From the cell containing the given text, extract its center point as [X, Y] coordinate. 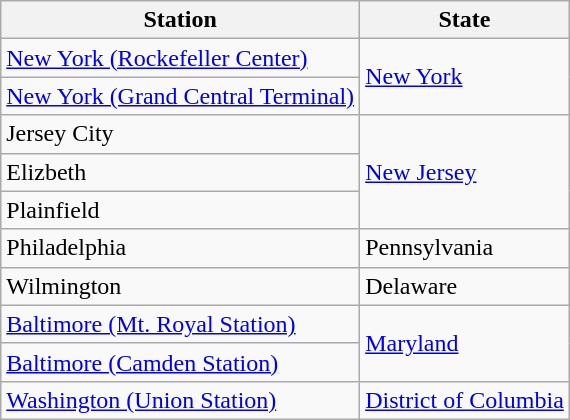
State [465, 20]
Station [180, 20]
District of Columbia [465, 400]
Maryland [465, 343]
Baltimore (Camden Station) [180, 362]
Delaware [465, 286]
Washington (Union Station) [180, 400]
Wilmington [180, 286]
New York (Rockefeller Center) [180, 58]
New Jersey [465, 172]
Elizbeth [180, 172]
Plainfield [180, 210]
Pennsylvania [465, 248]
Baltimore (Mt. Royal Station) [180, 324]
New York [465, 77]
Jersey City [180, 134]
New York (Grand Central Terminal) [180, 96]
Philadelphia [180, 248]
